Identify which cell holds the provided text, then report its (x, y) central coordinate. 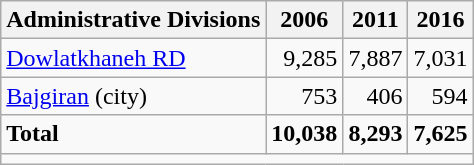
10,038 (304, 134)
2006 (304, 20)
Total (134, 134)
Administrative Divisions (134, 20)
2016 (440, 20)
7,887 (376, 58)
8,293 (376, 134)
Bajgiran (city) (134, 96)
753 (304, 96)
9,285 (304, 58)
2011 (376, 20)
7,625 (440, 134)
406 (376, 96)
7,031 (440, 58)
594 (440, 96)
Dowlatkhaneh RD (134, 58)
